Output the [X, Y] coordinate of the center of the cell containing the given text.  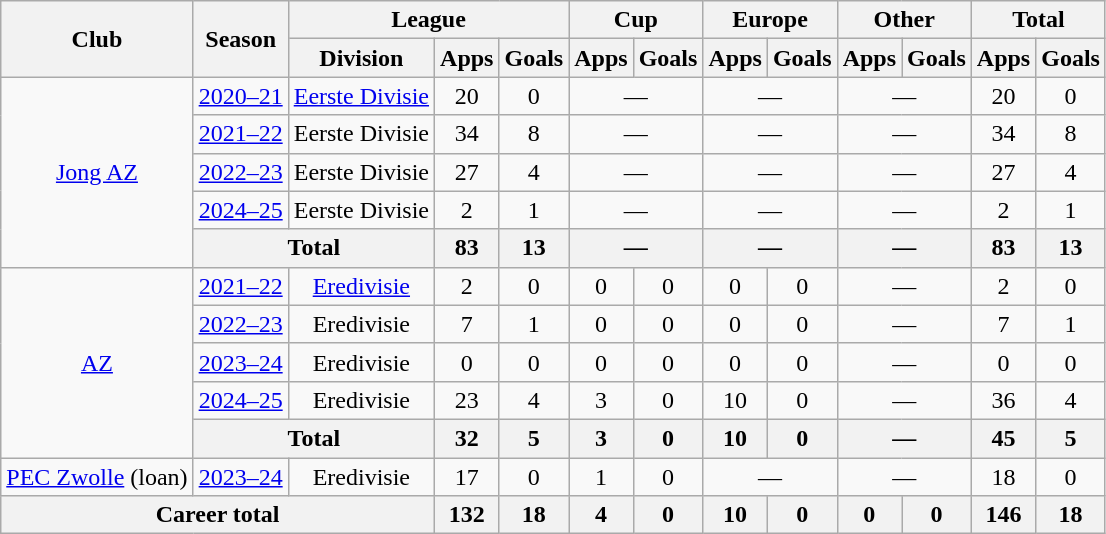
Season [240, 39]
32 [467, 438]
132 [467, 515]
League [428, 20]
36 [1003, 400]
23 [467, 400]
Europe [770, 20]
2020–21 [240, 96]
Jong AZ [97, 172]
PEC Zwolle (loan) [97, 477]
Cup [636, 20]
Other [904, 20]
Division [361, 58]
Club [97, 39]
17 [467, 477]
146 [1003, 515]
Career total [218, 515]
AZ [97, 362]
45 [1003, 438]
